Extract the [X, Y] coordinate from the center of the cell holding the provided text.  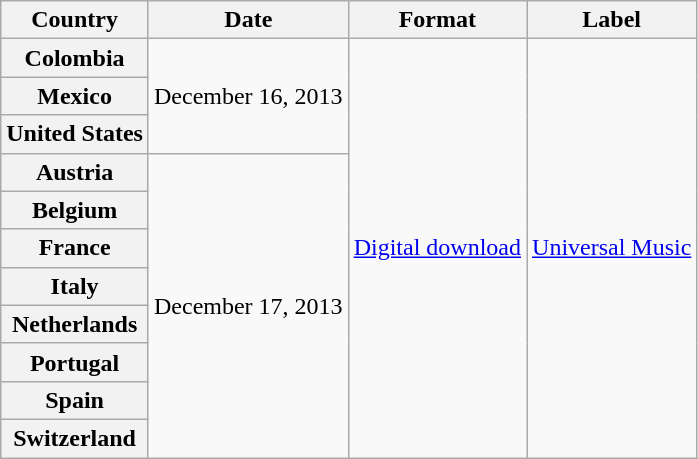
Digital download [437, 248]
December 17, 2013 [248, 305]
Switzerland [75, 438]
France [75, 248]
Belgium [75, 210]
Netherlands [75, 324]
Country [75, 20]
December 16, 2013 [248, 96]
Italy [75, 286]
Mexico [75, 96]
Label [612, 20]
Portugal [75, 362]
Universal Music [612, 248]
Date [248, 20]
Austria [75, 172]
Spain [75, 400]
Format [437, 20]
Colombia [75, 58]
United States [75, 134]
